Return the (X, Y) coordinate for the center point of the cell that contains the specified text.  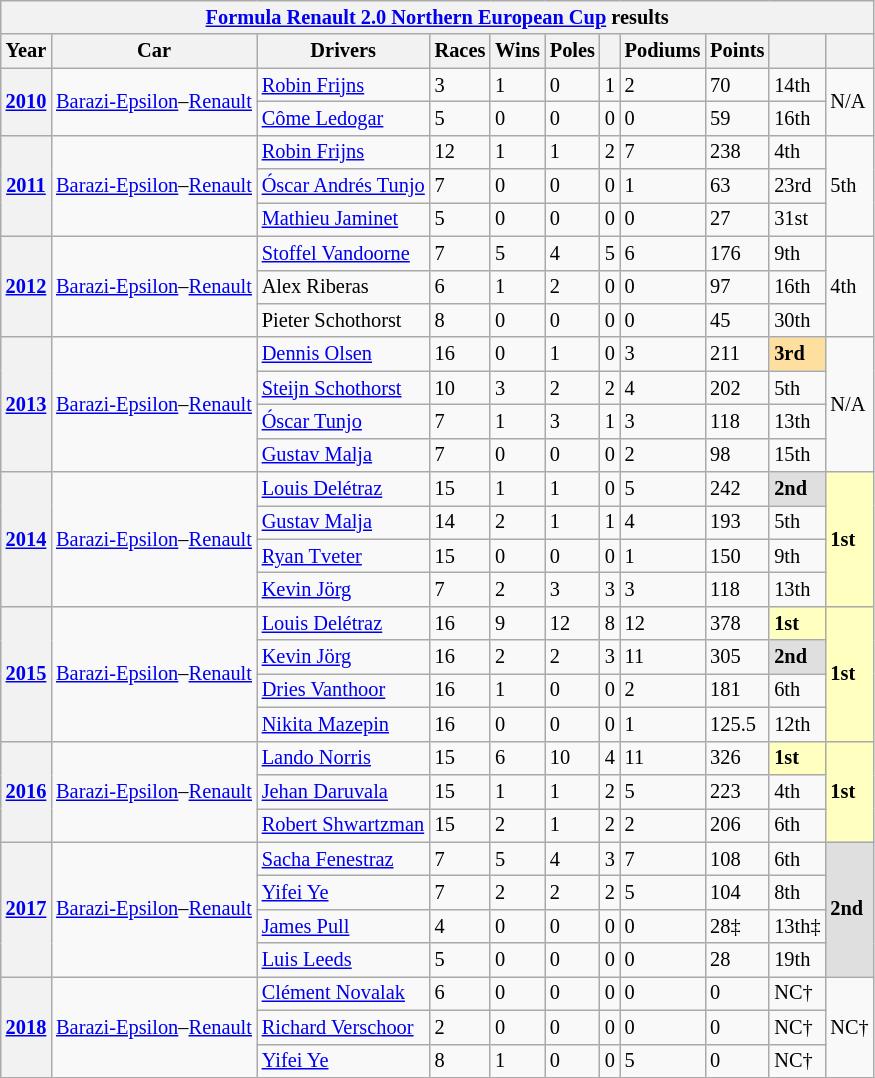
176 (737, 253)
104 (737, 892)
378 (737, 623)
Jehan Daruvala (344, 791)
Dennis Olsen (344, 354)
2011 (26, 186)
Dries Vanthoor (344, 690)
Luis Leeds (344, 960)
Richard Verschoor (344, 1027)
Sacha Fenestraz (344, 859)
2015 (26, 674)
2014 (26, 540)
242 (737, 489)
211 (737, 354)
19th (797, 960)
Óscar Andrés Tunjo (344, 186)
Mathieu Jaminet (344, 219)
2010 (26, 102)
8th (797, 892)
2013 (26, 404)
Wins (518, 51)
3rd (797, 354)
14th (797, 85)
2016 (26, 792)
Lando Norris (344, 758)
45 (737, 320)
193 (737, 522)
206 (737, 825)
28‡ (737, 926)
Clément Novalak (344, 993)
Stoffel Vandoorne (344, 253)
Ryan Tveter (344, 556)
Pieter Schothorst (344, 320)
Óscar Tunjo (344, 421)
Formula Renault 2.0 Northern European Cup results (438, 17)
Steijn Schothorst (344, 388)
Robert Shwartzman (344, 825)
9 (518, 623)
125.5 (737, 724)
70 (737, 85)
305 (737, 657)
202 (737, 388)
14 (460, 522)
150 (737, 556)
15th (797, 455)
238 (737, 152)
30th (797, 320)
Drivers (344, 51)
13th‡ (797, 926)
Podiums (663, 51)
2012 (26, 286)
Points (737, 51)
2018 (26, 1026)
Car (154, 51)
181 (737, 690)
Côme Ledogar (344, 118)
108 (737, 859)
Races (460, 51)
2017 (26, 910)
Year (26, 51)
63 (737, 186)
28 (737, 960)
James Pull (344, 926)
12th (797, 724)
27 (737, 219)
31st (797, 219)
Alex Riberas (344, 287)
Nikita Mazepin (344, 724)
23rd (797, 186)
97 (737, 287)
223 (737, 791)
59 (737, 118)
98 (737, 455)
Poles (572, 51)
326 (737, 758)
